Output the [x, y] coordinate of the center of the cell containing the given text.  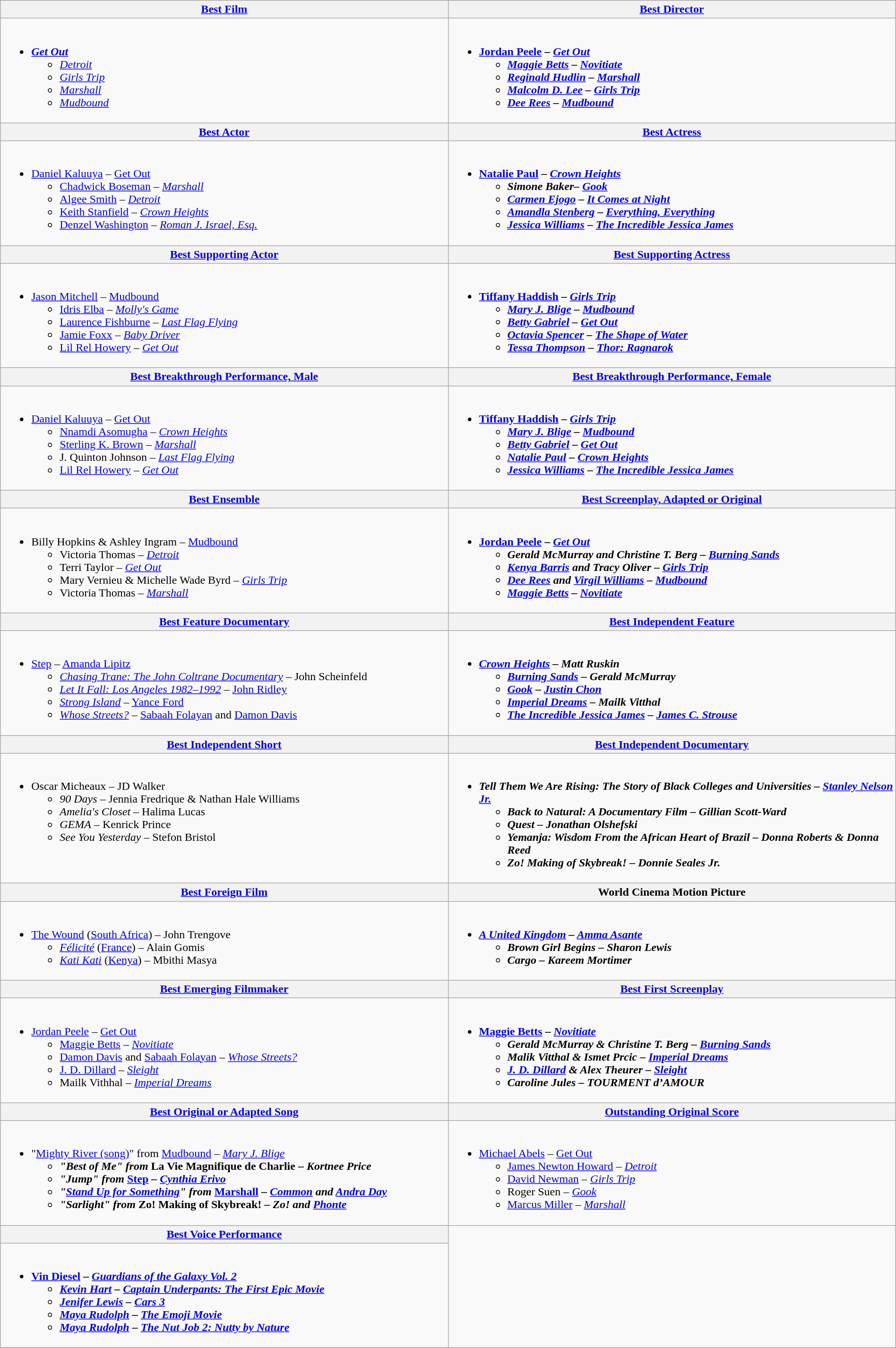
Best Actor [224, 132]
Daniel Kaluuya – Get OutNnamdi Asomugha – Crown HeightsSterling K. Brown – MarshallJ. Quinton Johnson – Last Flag FlyingLil Rel Howery – Get Out [224, 438]
The Wound (South Africa) – John TrengoveFélicité (France) – Alain GomisKati Kati (Kenya) – Mbithi Masya [224, 941]
Jordan Peele – Get OutMaggie Betts – NovitiateReginald Hudlin – MarshallMalcolm D. Lee – Girls TripDee Rees – Mudbound [672, 71]
Best Ensemble [224, 499]
A United Kingdom – Amma AsanteBrown Girl Begins – Sharon LewisCargo – Kareem Mortimer [672, 941]
Best Independent Short [224, 744]
Michael Abels – Get OutJames Newton Howard – DetroitDavid Newman – Girls TripRoger Suen – GookMarcus Miller – Marshall [672, 1173]
Best Foreign Film [224, 892]
Best Breakthrough Performance, Female [672, 377]
Best Independent Feature [672, 622]
Best Film [224, 9]
Daniel Kaluuya – Get OutChadwick Boseman – MarshallAlgee Smith – DetroitKeith Stanfield – Crown HeightsDenzel Washington – Roman J. Israel, Esq. [224, 193]
Best Supporting Actor [224, 254]
Jason Mitchell – MudboundIdris Elba – Molly's GameLaurence Fishburne – Last Flag FlyingJamie Foxx – Baby DriverLil Rel Howery – Get Out [224, 316]
Jordan Peele – Get OutMaggie Betts – NovitiateDamon Davis and Sabaah Folayan – Whose Streets?J. D. Dillard – SleightMailk Vithhal – Imperial Dreams [224, 1050]
Outstanding Original Score [672, 1112]
Tiffany Haddish – Girls TripMary J. Blige – MudboundBetty Gabriel – Get OutOctavia Spencer – The Shape of WaterTessa Thompson – Thor: Ragnarok [672, 316]
Best Supporting Actress [672, 254]
Best First Screenplay [672, 989]
Get OutDetroitGirls TripMarshallMudbound [224, 71]
Best Actress [672, 132]
Best Breakthrough Performance, Male [224, 377]
Best Director [672, 9]
Best Screenplay, Adapted or Original [672, 499]
World Cinema Motion Picture [672, 892]
Best Voice Performance [224, 1234]
Best Independent Documentary [672, 744]
Best Emerging Filmmaker [224, 989]
Best Original or Adapted Song [224, 1112]
Best Feature Documentary [224, 622]
